Identify which cell holds the provided text, then report its (X, Y) central coordinate. 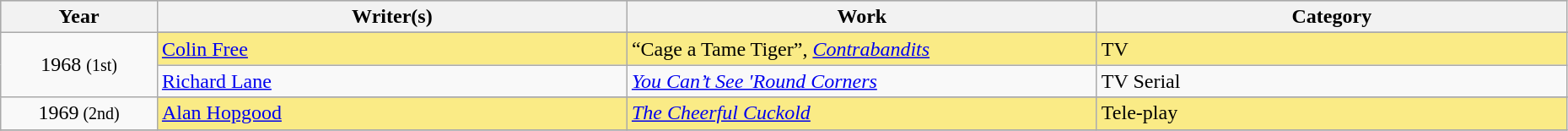
Alan Hopgood (391, 113)
1969 (2nd) (79, 113)
The Cheerful Cuckold (862, 113)
1968 (1st) (79, 65)
Category (1331, 17)
TV Serial (1331, 81)
Year (79, 17)
“Cage a Tame Tiger”, Contrabandits (862, 49)
You Can’t See 'Round Corners (862, 81)
Richard Lane (391, 81)
Tele-play (1331, 113)
Colin Free (391, 49)
Writer(s) (391, 17)
Work (862, 17)
TV (1331, 49)
